Extract the (X, Y) coordinate from the center of the cell holding the provided text.  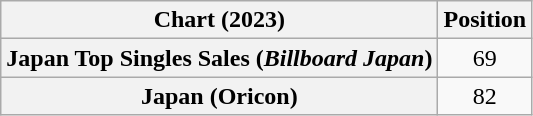
Position (485, 20)
Chart (2023) (220, 20)
Japan Top Singles Sales (Billboard Japan) (220, 58)
Japan (Oricon) (220, 96)
69 (485, 58)
82 (485, 96)
